Determine the [X, Y] coordinate at the center of the cell enclosing the given text.  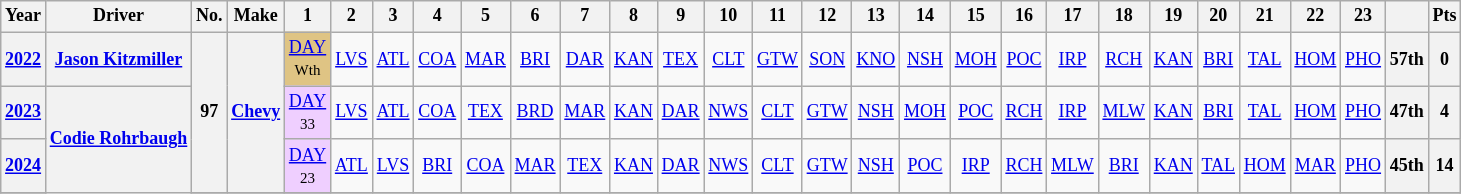
10 [728, 16]
SON [827, 59]
1 [307, 16]
DAY23 [307, 166]
20 [1218, 16]
6 [535, 16]
Driver [118, 16]
47th [1406, 113]
57th [1406, 59]
DAY33 [307, 113]
97 [210, 112]
DAYWth [307, 59]
16 [1024, 16]
15 [976, 16]
22 [1316, 16]
7 [585, 16]
KNO [876, 59]
3 [393, 16]
Make [256, 16]
No. [210, 16]
45th [1406, 166]
23 [1364, 16]
12 [827, 16]
9 [680, 16]
17 [1072, 16]
0 [1444, 59]
Year [24, 16]
2023 [24, 113]
8 [634, 16]
21 [1264, 16]
11 [778, 16]
Jason Kitzmiller [118, 59]
2022 [24, 59]
BRD [535, 113]
2 [352, 16]
5 [486, 16]
2024 [24, 166]
19 [1173, 16]
18 [1124, 16]
Codie Rohrbaugh [118, 140]
Pts [1444, 16]
13 [876, 16]
Chevy [256, 112]
